Find where the given text appears and provide that cell's center as (x, y) coordinate. 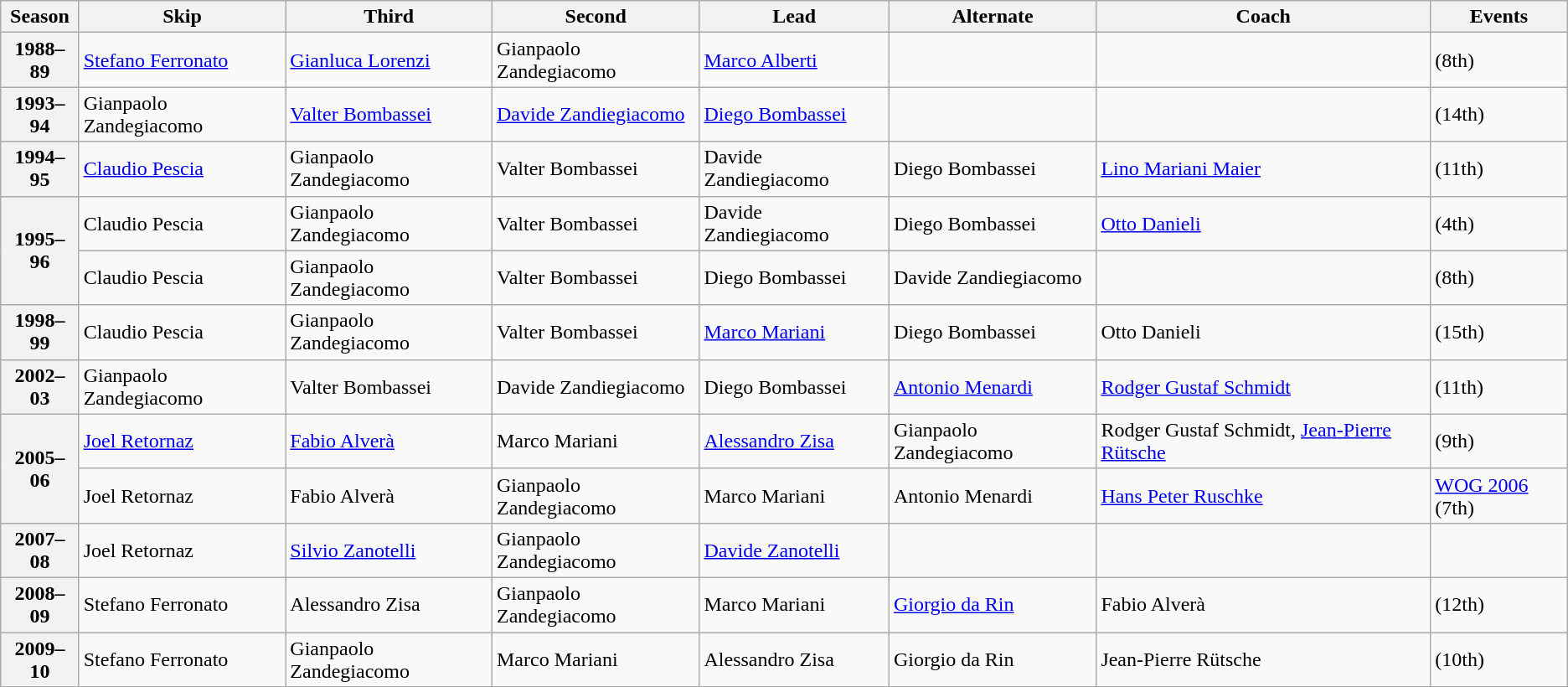
(9th) (1499, 441)
Gianluca Lorenzi (389, 60)
(10th) (1499, 659)
1998–99 (40, 332)
1995–96 (40, 251)
(15th) (1499, 332)
Skip (183, 17)
Lead (794, 17)
Rodger Gustaf Schmidt (1263, 387)
(4th) (1499, 223)
Second (595, 17)
Silvio Zanotelli (389, 550)
2005–06 (40, 468)
(12th) (1499, 605)
Lino Mariani Maier (1263, 169)
Jean-Pierre Rütsche (1263, 659)
Davide Zanotelli (794, 550)
Rodger Gustaf Schmidt, Jean-Pierre Rütsche (1263, 441)
1988–89 (40, 60)
2008–09 (40, 605)
Season (40, 17)
(14th) (1499, 114)
Alternate (992, 17)
Marco Alberti (794, 60)
1994–95 (40, 169)
WOG 2006 (7th) (1499, 496)
2002–03 (40, 387)
1993–94 (40, 114)
Coach (1263, 17)
2009–10 (40, 659)
Hans Peter Ruschke (1263, 496)
2007–08 (40, 550)
Events (1499, 17)
Third (389, 17)
